Return (x, y) of the center of cell containing provided text 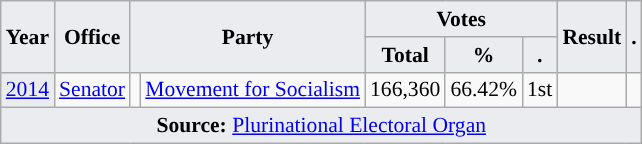
2014 (28, 90)
Total (405, 55)
Movement for Socialism (252, 90)
66.42% (484, 90)
Votes (461, 19)
Year (28, 36)
Party (248, 36)
Result (592, 36)
Senator (92, 90)
Source: Plurinational Electoral Organ (322, 126)
166,360 (405, 90)
Office (92, 36)
% (484, 55)
1st (540, 90)
